Return [x, y] of the center of cell containing provided text 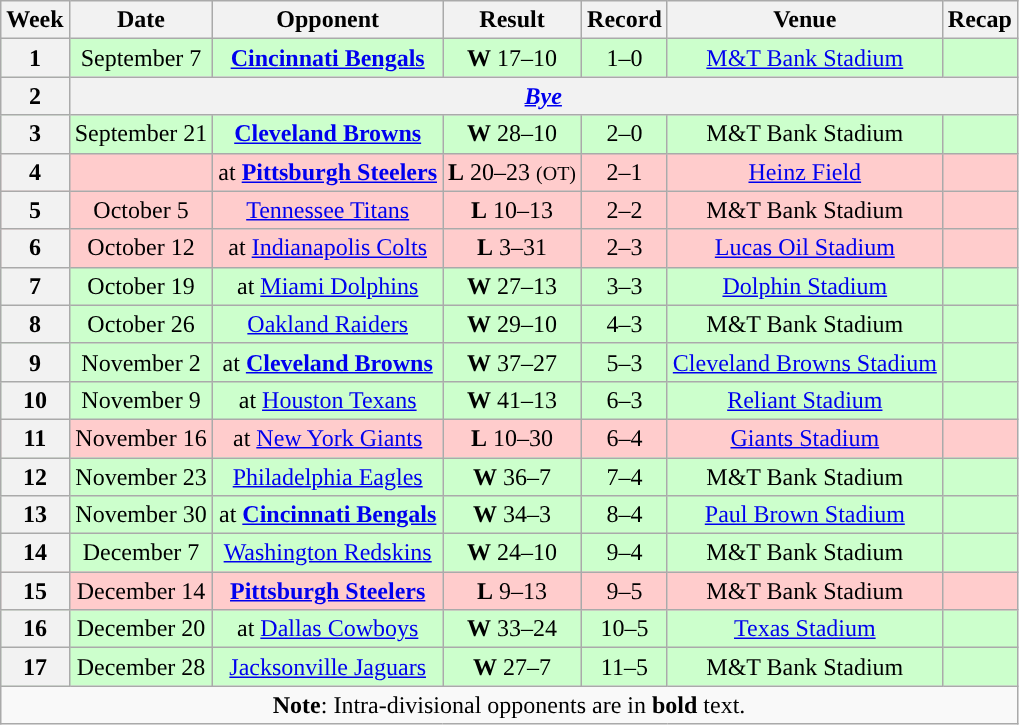
at Indianapolis Colts [328, 248]
October 26 [141, 324]
6–3 [625, 400]
9 [35, 362]
W 17–10 [512, 58]
W 36–7 [512, 477]
4–3 [625, 324]
Opponent [328, 20]
Pittsburgh Steelers [328, 591]
W 28–10 [512, 134]
6–4 [625, 438]
W 37–27 [512, 362]
W 33–24 [512, 629]
October 19 [141, 286]
W 29–10 [512, 324]
6 [35, 248]
Paul Brown Stadium [804, 515]
November 16 [141, 438]
October 12 [141, 248]
W 34–3 [512, 515]
1–0 [625, 58]
2 [35, 96]
Lucas Oil Stadium [804, 248]
15 [35, 591]
2–1 [625, 172]
3–3 [625, 286]
Reliant Stadium [804, 400]
November 23 [141, 477]
Cleveland Browns [328, 134]
L 20–23 (OT) [512, 172]
Jacksonville Jaguars [328, 667]
December 20 [141, 629]
W 27–13 [512, 286]
14 [35, 553]
2–0 [625, 134]
13 [35, 515]
4 [35, 172]
October 5 [141, 210]
Philadelphia Eagles [328, 477]
at Pittsburgh Steelers [328, 172]
December 14 [141, 591]
12 [35, 477]
at Cleveland Browns [328, 362]
Tennessee Titans [328, 210]
5 [35, 210]
at Dallas Cowboys [328, 629]
L 10–13 [512, 210]
Note: Intra-divisional opponents are in bold text. [510, 705]
December 28 [141, 667]
10 [35, 400]
7 [35, 286]
at New York Giants [328, 438]
Recap [980, 20]
L 10–30 [512, 438]
11–5 [625, 667]
17 [35, 667]
11 [35, 438]
W 24–10 [512, 553]
8–4 [625, 515]
Oakland Raiders [328, 324]
Week [35, 20]
at Miami Dolphins [328, 286]
7–4 [625, 477]
8 [35, 324]
L 3–31 [512, 248]
W 27–7 [512, 667]
Result [512, 20]
November 9 [141, 400]
5–3 [625, 362]
September 21 [141, 134]
December 7 [141, 553]
W 41–13 [512, 400]
2–3 [625, 248]
Dolphin Stadium [804, 286]
September 7 [141, 58]
Cleveland Browns Stadium [804, 362]
2–2 [625, 210]
November 2 [141, 362]
9–5 [625, 591]
November 30 [141, 515]
1 [35, 58]
16 [35, 629]
Date [141, 20]
Giants Stadium [804, 438]
Heinz Field [804, 172]
Venue [804, 20]
Record [625, 20]
at Houston Texans [328, 400]
at Cincinnati Bengals [328, 515]
L 9–13 [512, 591]
9–4 [625, 553]
Bye [543, 96]
Cincinnati Bengals [328, 58]
10–5 [625, 629]
Texas Stadium [804, 629]
3 [35, 134]
Washington Redskins [328, 553]
